Output the (X, Y) coordinate of the center of the cell containing the given text.  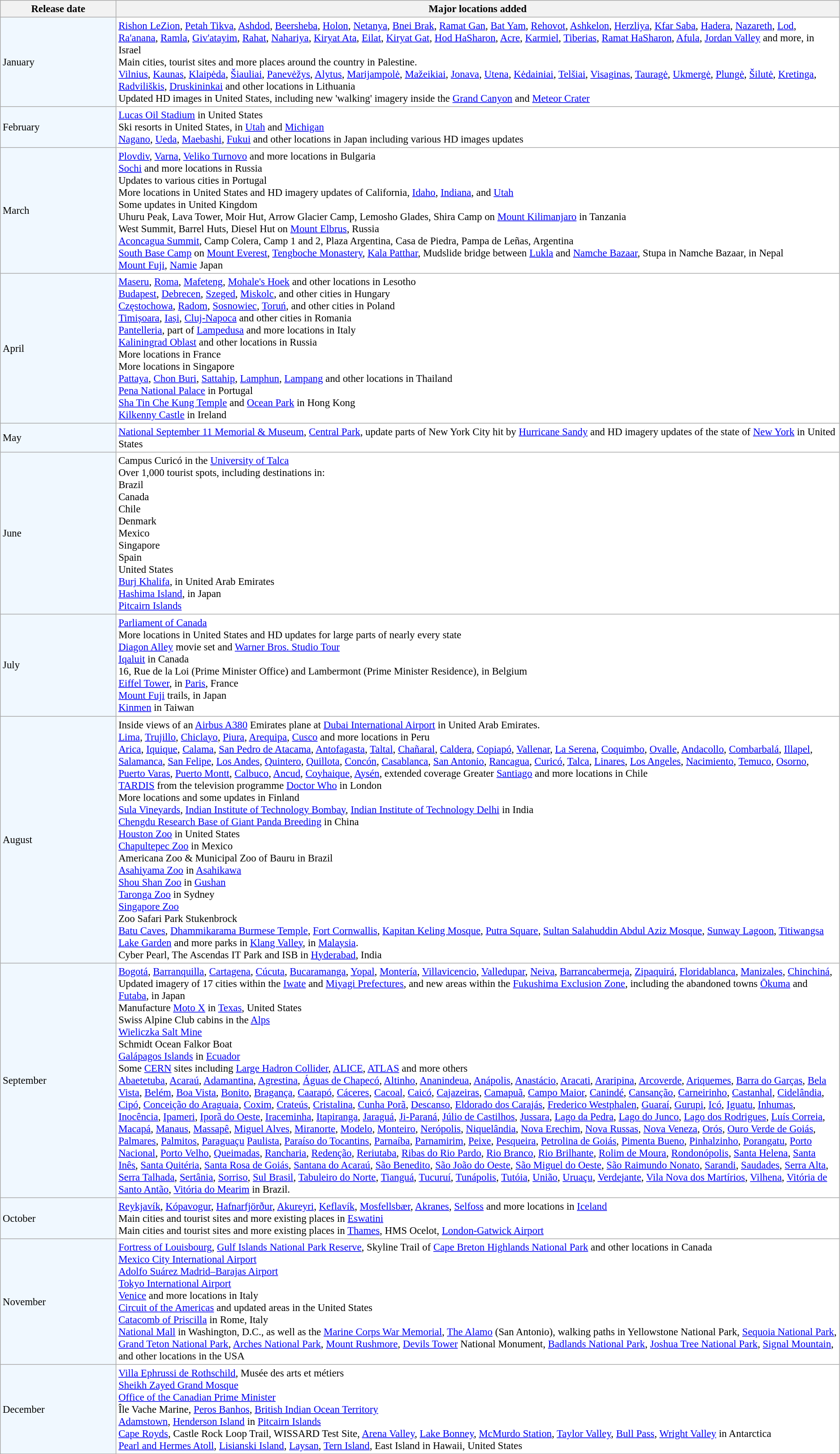
February (58, 127)
December (58, 1409)
September (58, 1080)
June (58, 534)
July (58, 665)
May (58, 438)
Major locations added (478, 9)
April (58, 349)
October (58, 1218)
March (58, 211)
August (58, 840)
January (58, 62)
Release date (58, 9)
November (58, 1302)
